Identify which cell holds the provided text, then report its [X, Y] central coordinate. 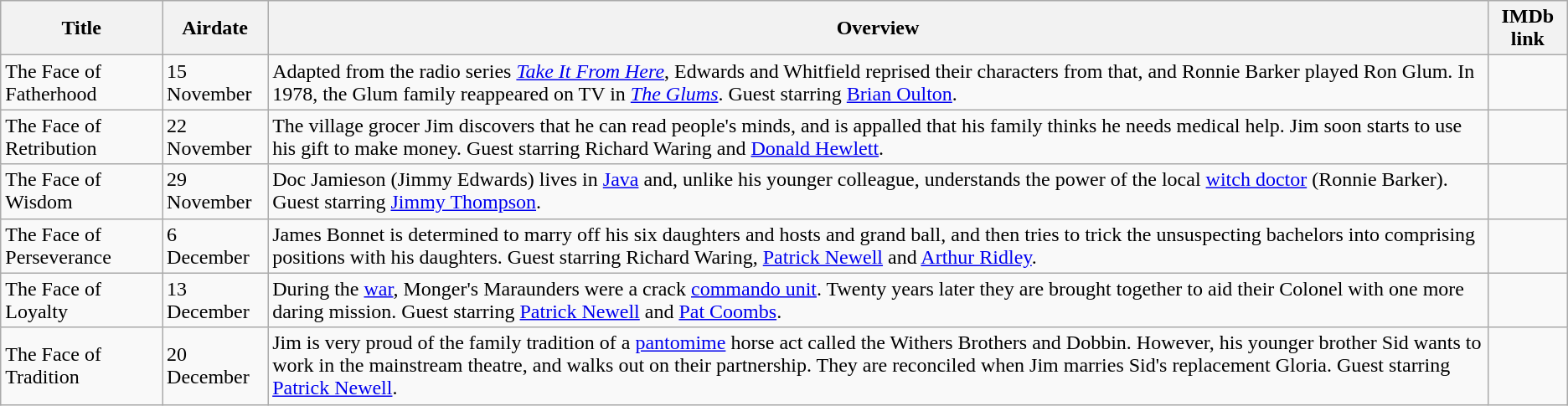
29 November [215, 191]
The Face of Wisdom [82, 191]
The Face of Perseverance [82, 246]
6 December [215, 246]
Overview [878, 28]
Title [82, 28]
The Face of Retribution [82, 137]
20 December [215, 366]
The Face of Loyalty [82, 300]
Airdate [215, 28]
IMDb link [1528, 28]
13 December [215, 300]
15 November [215, 82]
The Face of Fatherhood [82, 82]
22 November [215, 137]
The Face of Tradition [82, 366]
